Determine the (X, Y) coordinate at the center of the cell enclosing the given text.  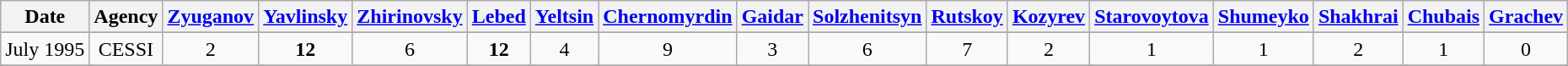
Lebed (499, 17)
Zyuganov (211, 17)
Rutskoy (967, 17)
0 (1526, 49)
Shumeyko (1263, 17)
Agency (126, 17)
Grachev (1526, 17)
Kozyrev (1049, 17)
Solzhenitsyn (867, 17)
Shakhrai (1358, 17)
Chernomyrdin (668, 17)
CESSI (126, 49)
3 (772, 49)
Yavlinsky (305, 17)
7 (967, 49)
Date (46, 17)
Starovoytova (1152, 17)
9 (668, 49)
Gaidar (772, 17)
Zhirinovsky (410, 17)
4 (564, 49)
Chubais (1443, 17)
Yeltsin (564, 17)
July 1995 (46, 49)
